Pinpoint the cell where the given text exists, returning its (x, y) midpoint coordinate. 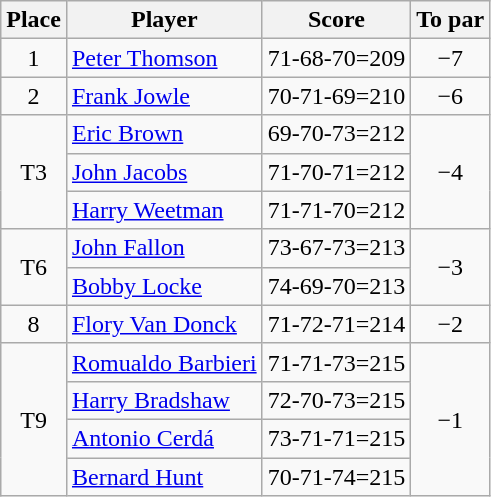
Bobby Locke (164, 286)
Place (34, 20)
Score (336, 20)
To par (450, 20)
T9 (34, 419)
John Jacobs (164, 172)
71-71-73=215 (336, 362)
2 (34, 96)
Bernard Hunt (164, 477)
Flory Van Donck (164, 324)
72-70-73=215 (336, 400)
T6 (34, 267)
T3 (34, 172)
−2 (450, 324)
Harry Weetman (164, 210)
John Fallon (164, 248)
71-68-70=209 (336, 58)
−1 (450, 419)
70-71-74=215 (336, 477)
−3 (450, 267)
Peter Thomson (164, 58)
70-71-69=210 (336, 96)
71-72-71=214 (336, 324)
71-70-71=212 (336, 172)
73-71-71=215 (336, 438)
69-70-73=212 (336, 134)
Romualdo Barbieri (164, 362)
73-67-73=213 (336, 248)
−7 (450, 58)
Frank Jowle (164, 96)
Player (164, 20)
Antonio Cerdá (164, 438)
−6 (450, 96)
74-69-70=213 (336, 286)
Eric Brown (164, 134)
−4 (450, 172)
Harry Bradshaw (164, 400)
1 (34, 58)
71-71-70=212 (336, 210)
8 (34, 324)
